Return [x, y] of the center of cell containing provided text 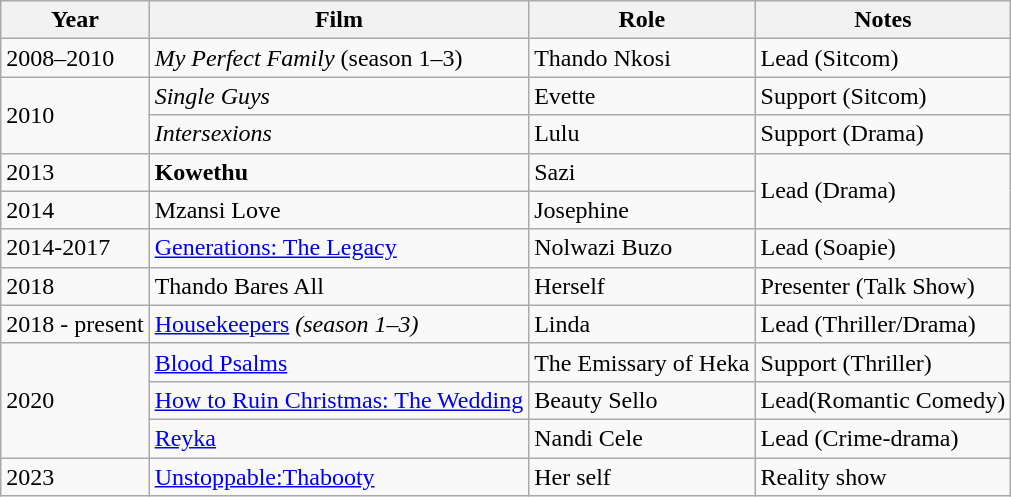
Single Guys [339, 96]
2013 [75, 172]
Lead (Soapie) [883, 248]
Lead(Romantic Comedy) [883, 400]
2023 [75, 477]
Lulu [642, 134]
Presenter (Talk Show) [883, 286]
Support (Thriller) [883, 362]
Nolwazi Buzo [642, 248]
2018 - present [75, 324]
Unstoppable:Thabooty [339, 477]
Thando Bares All [339, 286]
2010 [75, 115]
Herself [642, 286]
Support (Sitcom) [883, 96]
Evette [642, 96]
Role [642, 20]
Housekeepers (season 1–3) [339, 324]
Lead (Thriller/Drama) [883, 324]
Josephine [642, 210]
2014-2017 [75, 248]
Generations: The Legacy [339, 248]
Film [339, 20]
Nandi Cele [642, 438]
How to Ruin Christmas: The Wedding [339, 400]
Thando Nkosi [642, 58]
Lead (Drama) [883, 191]
Beauty Sello [642, 400]
Notes [883, 20]
Year [75, 20]
2018 [75, 286]
Kowethu [339, 172]
Her self [642, 477]
Lead (Sitcom) [883, 58]
Support (Drama) [883, 134]
Reality show [883, 477]
Intersexions [339, 134]
2014 [75, 210]
My Perfect Family (season 1–3) [339, 58]
2008–2010 [75, 58]
Linda [642, 324]
Mzansi Love [339, 210]
The Emissary of Heka [642, 362]
2020 [75, 400]
Sazi [642, 172]
Reyka [339, 438]
Lead (Crime-drama) [883, 438]
Blood Psalms [339, 362]
